Pinpoint the cell where the given text exists, returning its (x, y) midpoint coordinate. 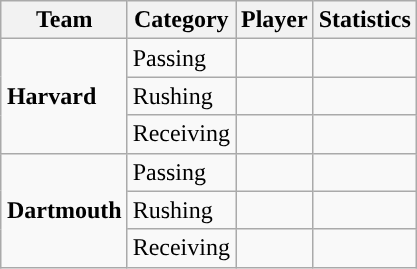
Dartmouth (64, 210)
Team (64, 20)
Harvard (64, 96)
Statistics (364, 20)
Category (181, 20)
Player (275, 20)
